Search for the cell housing the specified text and yield its (X, Y) center coordinate. 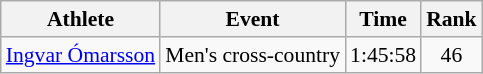
Ingvar Ómarsson (80, 55)
1:45:58 (383, 55)
Event (252, 19)
Rank (452, 19)
Men's cross-country (252, 55)
Time (383, 19)
Athlete (80, 19)
46 (452, 55)
